From the cell containing the given text, extract its center point as (X, Y) coordinate. 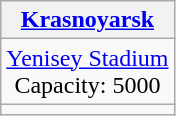
Yenisey StadiumCapacity: 5000 (88, 72)
Krasnoyarsk (88, 20)
